Scan for the cell matching the given text and deliver its (X, Y) coordinate at center. 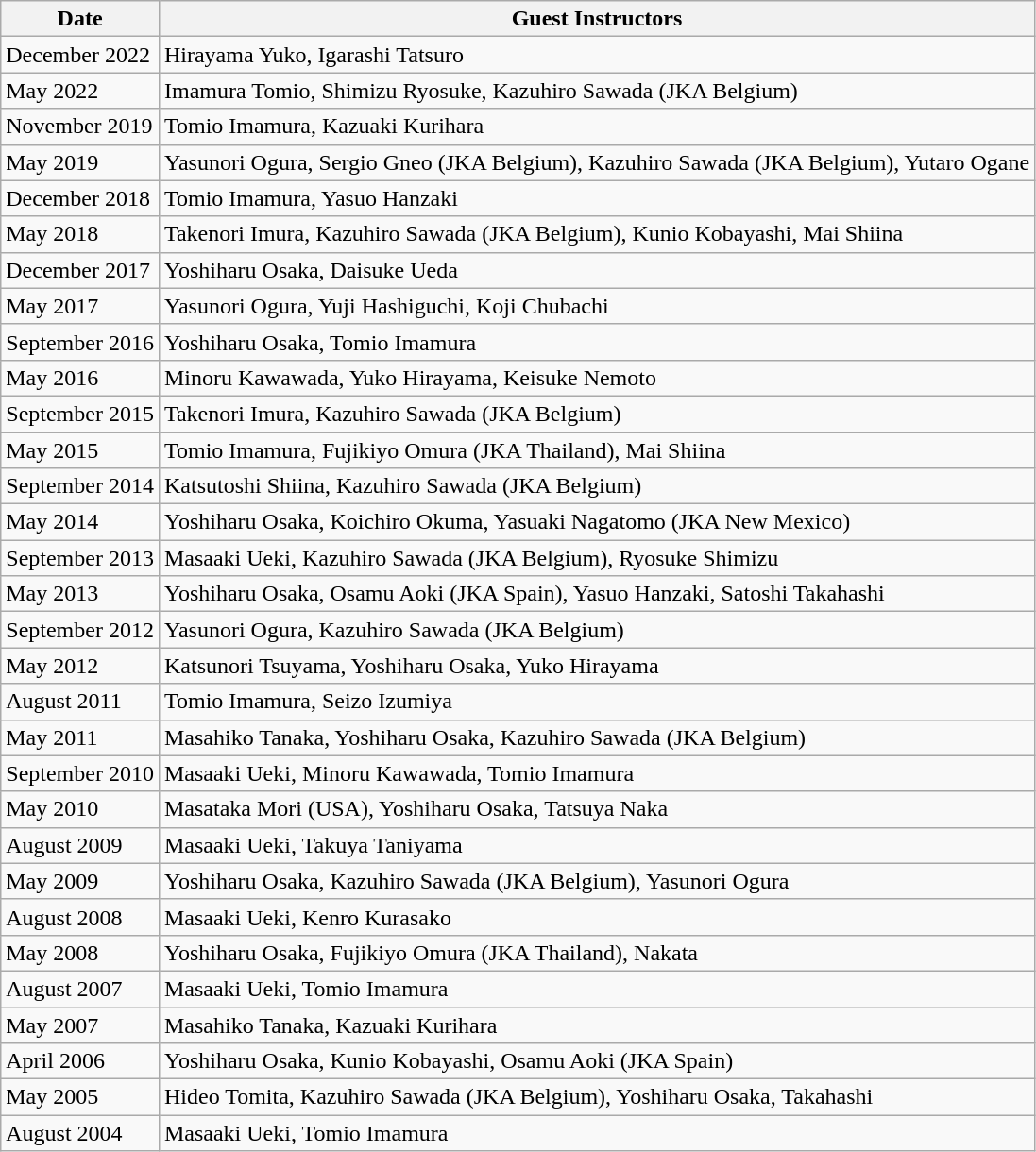
September 2016 (80, 342)
Yasunori Ogura, Kazuhiro Sawada (JKA Belgium) (597, 630)
May 2007 (80, 1025)
Guest Instructors (597, 19)
May 2010 (80, 809)
August 2009 (80, 845)
Yoshiharu Osaka, Daisuke Ueda (597, 270)
May 2022 (80, 91)
May 2005 (80, 1097)
Date (80, 19)
Minoru Kawawada, Yuko Hirayama, Keisuke Nemoto (597, 378)
Imamura Tomio, Shimizu Ryosuke, Kazuhiro Sawada (JKA Belgium) (597, 91)
April 2006 (80, 1061)
August 2008 (80, 917)
Yoshiharu Osaka, Osamu Aoki (JKA Spain), Yasuo Hanzaki, Satoshi Takahashi (597, 594)
Tomio Imamura, Kazuaki Kurihara (597, 127)
December 2022 (80, 55)
Yasunori Ogura, Sergio Gneo (JKA Belgium), Kazuhiro Sawada (JKA Belgium), Yutaro Ogane (597, 162)
Masaaki Ueki, Takuya Taniyama (597, 845)
Takenori Imura, Kazuhiro Sawada (JKA Belgium) (597, 414)
May 2014 (80, 522)
Yoshiharu Osaka, Fujikiyo Omura (JKA Thailand), Nakata (597, 953)
Tomio Imamura, Yasuo Hanzaki (597, 198)
Masaaki Ueki, Kenro Kurasako (597, 917)
August 2011 (80, 702)
May 2018 (80, 234)
September 2014 (80, 486)
Katsutoshi Shiina, Kazuhiro Sawada (JKA Belgium) (597, 486)
Yoshiharu Osaka, Kunio Kobayashi, Osamu Aoki (JKA Spain) (597, 1061)
May 2009 (80, 881)
Hideo Tomita, Kazuhiro Sawada (JKA Belgium), Yoshiharu Osaka, Takahashi (597, 1097)
Hirayama Yuko, Igarashi Tatsuro (597, 55)
Masahiko Tanaka, Yoshiharu Osaka, Kazuhiro Sawada (JKA Belgium) (597, 737)
May 2012 (80, 666)
Masaaki Ueki, Kazuhiro Sawada (JKA Belgium), Ryosuke Shimizu (597, 558)
Masahiko Tanaka, Kazuaki Kurihara (597, 1025)
Yoshiharu Osaka, Tomio Imamura (597, 342)
September 2010 (80, 773)
May 2019 (80, 162)
May 2016 (80, 378)
August 2007 (80, 989)
September 2013 (80, 558)
Katsunori Tsuyama, Yoshiharu Osaka, Yuko Hirayama (597, 666)
December 2018 (80, 198)
December 2017 (80, 270)
Takenori Imura, Kazuhiro Sawada (JKA Belgium), Kunio Kobayashi, Mai Shiina (597, 234)
Yasunori Ogura, Yuji Hashiguchi, Koji Chubachi (597, 306)
Yoshiharu Osaka, Kazuhiro Sawada (JKA Belgium), Yasunori Ogura (597, 881)
Masaaki Ueki, Minoru Kawawada, Tomio Imamura (597, 773)
May 2008 (80, 953)
May 2013 (80, 594)
Tomio Imamura, Seizo Izumiya (597, 702)
Tomio Imamura, Fujikiyo Omura (JKA Thailand), Mai Shiina (597, 450)
August 2004 (80, 1133)
May 2017 (80, 306)
Yoshiharu Osaka, Koichiro Okuma, Yasuaki Nagatomo (JKA New Mexico) (597, 522)
Masataka Mori (USA), Yoshiharu Osaka, Tatsuya Naka (597, 809)
May 2015 (80, 450)
September 2015 (80, 414)
November 2019 (80, 127)
September 2012 (80, 630)
May 2011 (80, 737)
